Scan for the cell matching the given text and deliver its (x, y) coordinate at center. 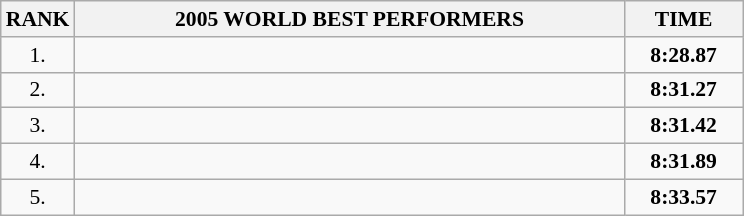
RANK (38, 19)
2005 WORLD BEST PERFORMERS (349, 19)
3. (38, 126)
8:31.89 (684, 162)
8:31.42 (684, 126)
8:28.87 (684, 55)
4. (38, 162)
8:31.27 (684, 90)
1. (38, 55)
2. (38, 90)
TIME (684, 19)
8:33.57 (684, 197)
5. (38, 197)
